Find where the given text appears and provide that cell's center as (x, y) coordinate. 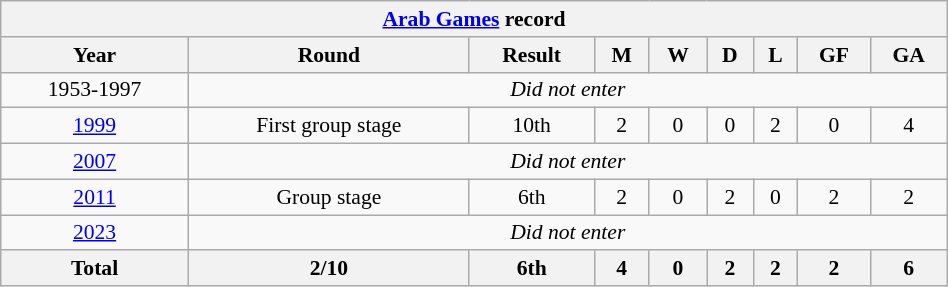
Arab Games record (474, 19)
Total (95, 269)
Group stage (328, 197)
2011 (95, 197)
First group stage (328, 126)
6 (908, 269)
GA (908, 55)
2/10 (328, 269)
W (678, 55)
Result (532, 55)
2007 (95, 162)
Round (328, 55)
M (622, 55)
1999 (95, 126)
L (775, 55)
2023 (95, 233)
D (730, 55)
Year (95, 55)
10th (532, 126)
1953-1997 (95, 90)
GF (834, 55)
